Detect which cell encompasses the target text, then output its [X, Y] center coordinate. 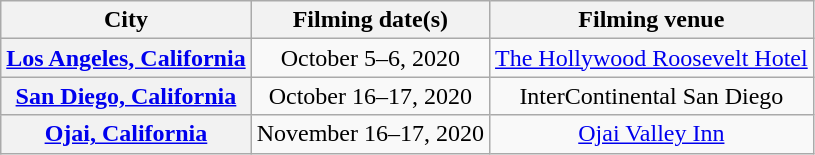
October 5–6, 2020 [370, 58]
November 16–17, 2020 [370, 134]
Los Angeles, California [126, 58]
Ojai Valley Inn [652, 134]
The Hollywood Roosevelt Hotel [652, 58]
InterContinental San Diego [652, 96]
Filming date(s) [370, 20]
San Diego, California [126, 96]
City [126, 20]
Filming venue [652, 20]
Ojai, California [126, 134]
October 16–17, 2020 [370, 96]
